Return (x, y) of the center of cell containing provided text 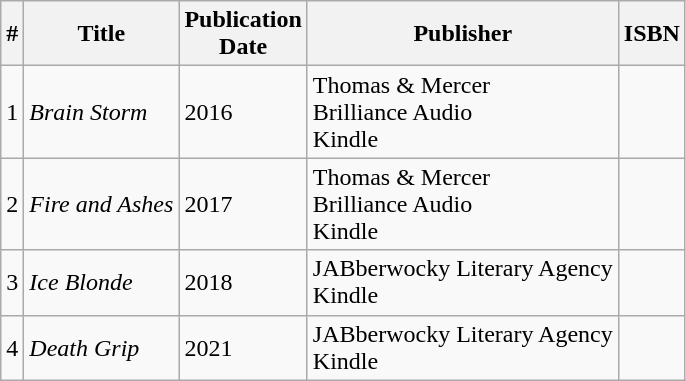
2018 (243, 282)
Brain Storm (102, 112)
2021 (243, 348)
PublicationDate (243, 34)
3 (12, 282)
Publisher (462, 34)
2016 (243, 112)
4 (12, 348)
1 (12, 112)
ISBN (652, 34)
Title (102, 34)
Fire and Ashes (102, 204)
2 (12, 204)
# (12, 34)
2017 (243, 204)
Ice Blonde (102, 282)
Death Grip (102, 348)
